Return (x, y) of the center of cell containing provided text 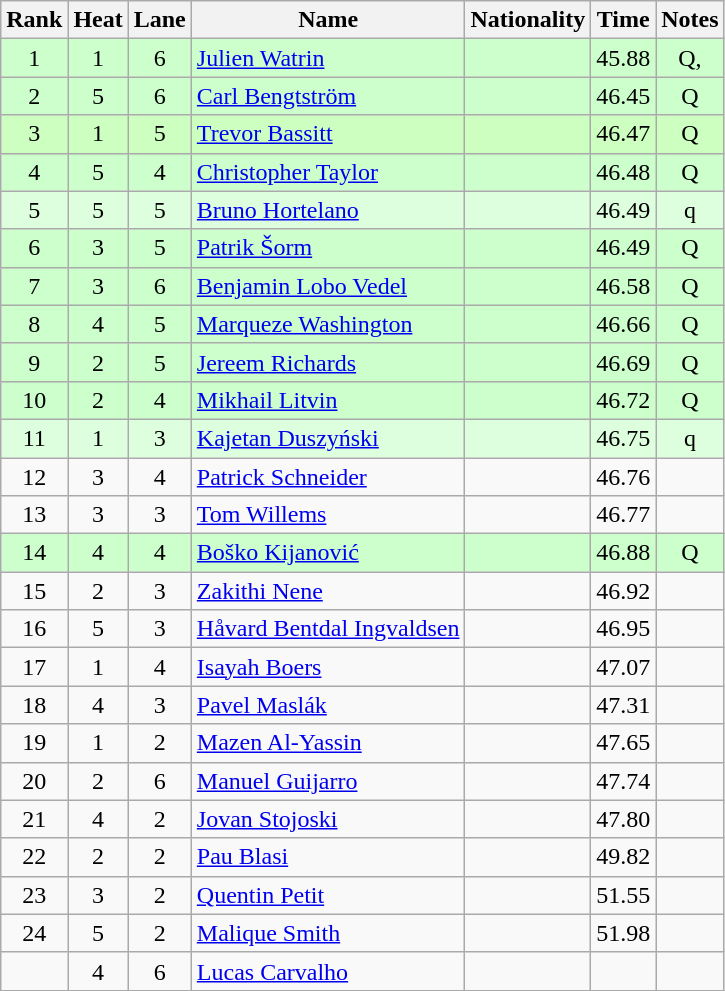
46.47 (624, 134)
Mazen Al-Yassin (328, 743)
19 (34, 743)
16 (34, 629)
Lane (160, 20)
Benjamin Lobo Vedel (328, 286)
Heat (98, 20)
Bruno Hortelano (328, 210)
17 (34, 667)
Jovan Stojoski (328, 819)
46.92 (624, 591)
Isayah Boers (328, 667)
46.72 (624, 400)
Marqueze Washington (328, 324)
Patrik Šorm (328, 248)
47.07 (624, 667)
46.58 (624, 286)
47.65 (624, 743)
46.76 (624, 477)
Nationality (528, 20)
Time (624, 20)
46.48 (624, 172)
Patrick Schneider (328, 477)
Trevor Bassitt (328, 134)
Pavel Maslák (328, 705)
51.55 (624, 895)
Notes (690, 20)
51.98 (624, 933)
Zakithi Nene (328, 591)
12 (34, 477)
Manuel Guijarro (328, 781)
22 (34, 857)
Pau Blasi (328, 857)
Mikhail Litvin (328, 400)
20 (34, 781)
7 (34, 286)
Boško Kijanović (328, 553)
Quentin Petit (328, 895)
47.74 (624, 781)
Carl Bengtström (328, 96)
46.95 (624, 629)
Name (328, 20)
46.69 (624, 362)
46.88 (624, 553)
13 (34, 515)
8 (34, 324)
9 (34, 362)
10 (34, 400)
Kajetan Duszyński (328, 438)
Q, (690, 58)
24 (34, 933)
Julien Watrin (328, 58)
23 (34, 895)
18 (34, 705)
14 (34, 553)
Tom Willems (328, 515)
46.66 (624, 324)
Jereem Richards (328, 362)
46.77 (624, 515)
Rank (34, 20)
47.31 (624, 705)
11 (34, 438)
Håvard Bentdal Ingvaldsen (328, 629)
Christopher Taylor (328, 172)
21 (34, 819)
46.45 (624, 96)
47.80 (624, 819)
46.75 (624, 438)
Lucas Carvalho (328, 971)
15 (34, 591)
45.88 (624, 58)
Malique Smith (328, 933)
49.82 (624, 857)
